For the text-containing cell, return its midpoint in (X, Y) coordinate format. 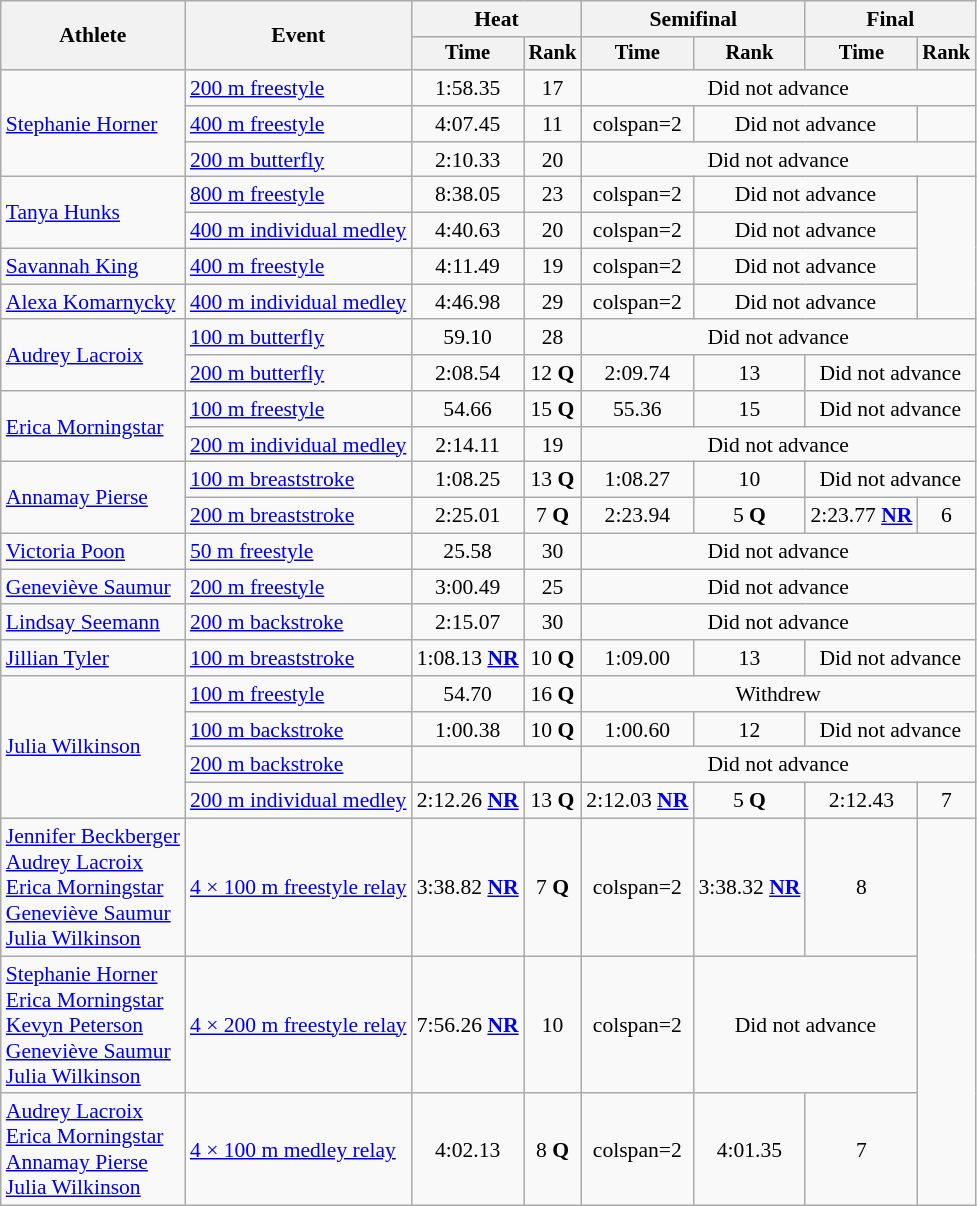
4 × 200 m freestyle relay (298, 1025)
Lindsay Seemann (93, 623)
29 (553, 302)
8 (861, 888)
11 (553, 124)
Alexa Komarnycky (93, 302)
1:00.60 (637, 730)
8:38.05 (468, 195)
2:10.33 (468, 160)
200 m breaststroke (298, 516)
59.10 (468, 338)
1:08.25 (468, 480)
4:46.98 (468, 302)
1:08.27 (637, 480)
Annamay Pierse (93, 498)
17 (553, 88)
Tanya Hunks (93, 212)
2:23.77 NR (861, 516)
2:08.54 (468, 373)
2:25.01 (468, 516)
50 m freestyle (298, 552)
3:00.49 (468, 587)
2:09.74 (637, 373)
25 (553, 587)
Semifinal (693, 19)
25.58 (468, 552)
7:56.26 NR (468, 1025)
4 × 100 m medley relay (298, 1150)
Final (890, 19)
4:40.63 (468, 231)
4:11.49 (468, 267)
8 Q (553, 1150)
Savannah King (93, 267)
1:09.00 (637, 658)
Julia Wilkinson (93, 747)
28 (553, 338)
16 Q (553, 694)
4 × 100 m freestyle relay (298, 888)
100 m butterfly (298, 338)
2:23.94 (637, 516)
Geneviève Saumur (93, 587)
4:07.45 (468, 124)
2:12.03 NR (637, 801)
12 (749, 730)
3:38.82 NR (468, 888)
2:15.07 (468, 623)
4:01.35 (749, 1150)
Erica Morningstar (93, 426)
3:38.32 NR (749, 888)
Stephanie Horner (93, 124)
800 m freestyle (298, 195)
1:00.38 (468, 730)
Heat (497, 19)
12 Q (553, 373)
2:14.11 (468, 445)
Athlete (93, 36)
54.70 (468, 694)
1:08.13 NR (468, 658)
Jillian Tyler (93, 658)
Victoria Poon (93, 552)
Audrey LacroixErica MorningstarAnnamay PierseJulia Wilkinson (93, 1150)
6 (947, 516)
Event (298, 36)
Withdrew (778, 694)
1:58.35 (468, 88)
55.36 (637, 409)
15 (749, 409)
2:12.43 (861, 801)
2:12.26 NR (468, 801)
4:02.13 (468, 1150)
15 Q (553, 409)
Audrey Lacroix (93, 356)
23 (553, 195)
Stephanie HornerErica MorningstarKevyn PetersonGeneviève SaumurJulia Wilkinson (93, 1025)
54.66 (468, 409)
100 m backstroke (298, 730)
Jennifer BeckbergerAudrey LacroixErica MorningstarGeneviève SaumurJulia Wilkinson (93, 888)
